Extract the [x, y] coordinate from the center of the cell holding the provided text.  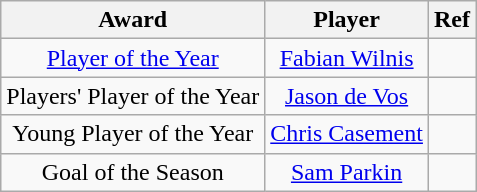
Fabian Wilnis [347, 58]
Jason de Vos [347, 96]
Award [133, 20]
Young Player of the Year [133, 134]
Goal of the Season [133, 172]
Player of the Year [133, 58]
Chris Casement [347, 134]
Ref [452, 20]
Player [347, 20]
Players' Player of the Year [133, 96]
Sam Parkin [347, 172]
